Return the [X, Y] coordinate for the center point of the cell that contains the specified text.  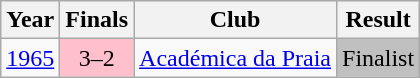
Académica da Praia [236, 58]
Result [378, 20]
Finals [97, 20]
Club [236, 20]
3–2 [97, 58]
1965 [30, 58]
Year [30, 20]
Finalist [378, 58]
